Output the (x, y) coordinate of the center of the cell containing the given text.  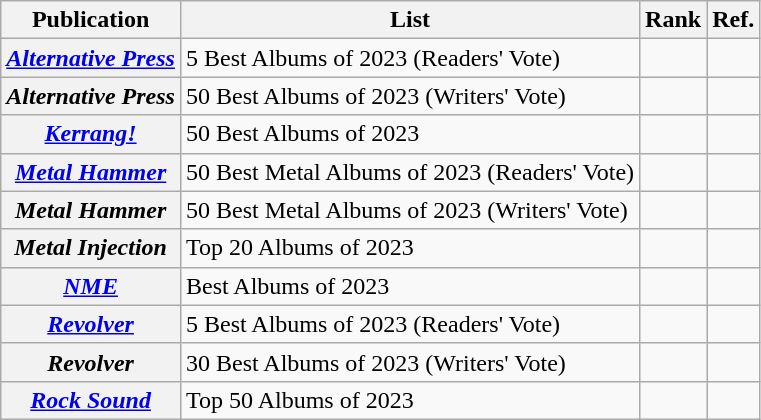
50 Best Albums of 2023 (Writers' Vote) (410, 96)
Publication (91, 20)
Rank (674, 20)
Top 20 Albums of 2023 (410, 248)
Top 50 Albums of 2023 (410, 400)
50 Best Metal Albums of 2023 (Readers' Vote) (410, 172)
List (410, 20)
Kerrang! (91, 134)
Best Albums of 2023 (410, 286)
Ref. (734, 20)
NME (91, 286)
Metal Injection (91, 248)
50 Best Albums of 2023 (410, 134)
Rock Sound (91, 400)
30 Best Albums of 2023 (Writers' Vote) (410, 362)
50 Best Metal Albums of 2023 (Writers' Vote) (410, 210)
